Search for the cell housing the specified text and yield its (X, Y) center coordinate. 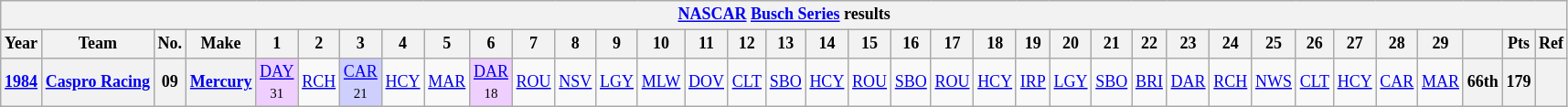
2 (319, 44)
Make (220, 44)
BRI (1150, 82)
16 (911, 44)
Ref (1552, 44)
29 (1441, 44)
28 (1397, 44)
NASCAR Busch Series results (784, 15)
Caspro Racing (97, 82)
11 (707, 44)
DAR18 (492, 82)
179 (1519, 82)
Year (22, 44)
13 (785, 44)
25 (1275, 44)
12 (746, 44)
09 (170, 82)
22 (1150, 44)
23 (1189, 44)
18 (995, 44)
10 (660, 44)
CAR21 (361, 82)
3 (361, 44)
66th (1483, 82)
19 (1033, 44)
17 (953, 44)
27 (1355, 44)
24 (1231, 44)
NWS (1275, 82)
20 (1071, 44)
CAR (1397, 82)
9 (617, 44)
6 (492, 44)
1984 (22, 82)
DAY31 (277, 82)
7 (534, 44)
IRP (1033, 82)
4 (402, 44)
Pts (1519, 44)
26 (1315, 44)
21 (1112, 44)
8 (576, 44)
15 (870, 44)
14 (827, 44)
MLW (660, 82)
1 (277, 44)
DAR (1189, 82)
NSV (576, 82)
5 (447, 44)
Team (97, 44)
No. (170, 44)
DOV (707, 82)
Mercury (220, 82)
